For the text-containing cell, return its midpoint in (x, y) coordinate format. 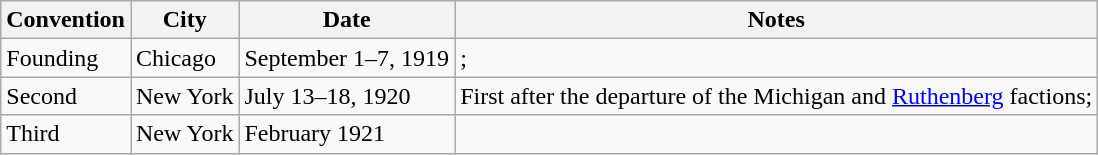
; (776, 58)
Chicago (184, 58)
City (184, 20)
Notes (776, 20)
September 1–7, 1919 (347, 58)
Founding (66, 58)
Convention (66, 20)
July 13–18, 1920 (347, 96)
February 1921 (347, 134)
Second (66, 96)
Third (66, 134)
Date (347, 20)
First after the departure of the Michigan and Ruthenberg factions; (776, 96)
